For the text-containing cell, return its midpoint in (X, Y) coordinate format. 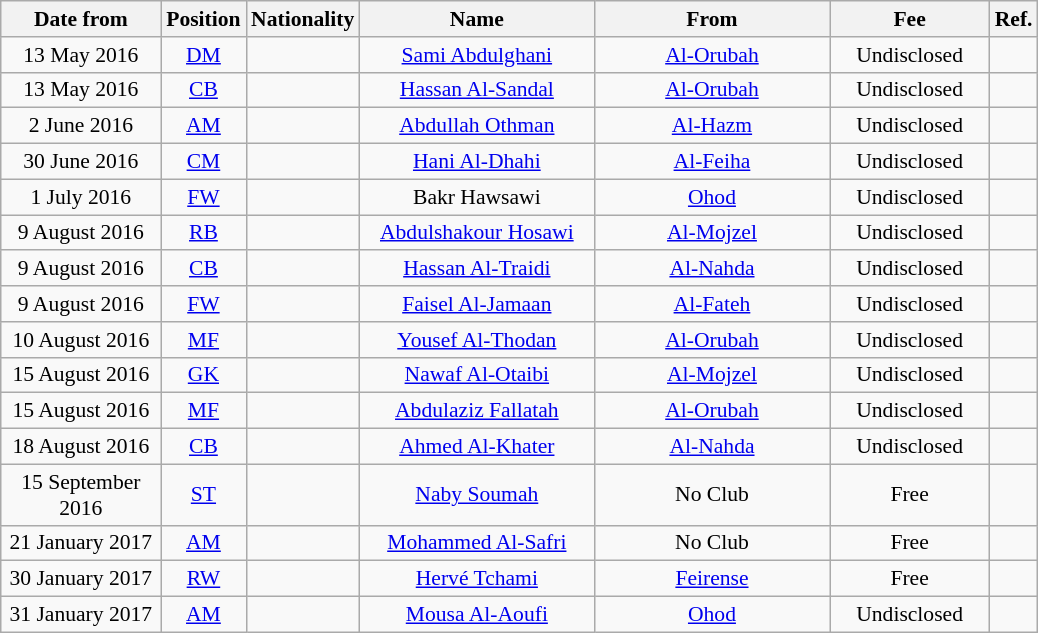
Hassan Al-Sandal (476, 90)
Bakr Hawsawi (476, 197)
30 June 2016 (81, 162)
2 June 2016 (81, 126)
Date from (81, 19)
Hassan Al-Traidi (476, 269)
From (712, 19)
Al-Hazm (712, 126)
Nawaf Al-Otaibi (476, 375)
30 January 2017 (81, 579)
RW (204, 579)
Position (204, 19)
Faisel Al-Jamaan (476, 304)
Fee (910, 19)
Nationality (302, 19)
15 September 2016 (81, 494)
31 January 2017 (81, 615)
Mousa Al-Aoufi (476, 615)
Ref. (1014, 19)
ST (204, 494)
Al-Feiha (712, 162)
CM (204, 162)
10 August 2016 (81, 340)
18 August 2016 (81, 447)
Abdullah Othman (476, 126)
Mohammed Al-Safri (476, 543)
Al-Fateh (712, 304)
Yousef Al-Thodan (476, 340)
Abdulaziz Fallatah (476, 411)
Name (476, 19)
21 January 2017 (81, 543)
RB (204, 233)
Hervé Tchami (476, 579)
GK (204, 375)
DM (204, 55)
Feirense (712, 579)
Sami Abdulghani (476, 55)
Ahmed Al-Khater (476, 447)
Naby Soumah (476, 494)
1 July 2016 (81, 197)
Abdulshakour Hosawi (476, 233)
Hani Al-Dhahi (476, 162)
